For the text-containing cell, return its midpoint in [x, y] coordinate format. 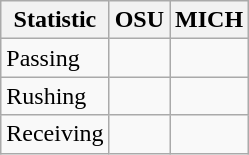
OSU [139, 20]
Receiving [55, 134]
MICH [210, 20]
Passing [55, 58]
Rushing [55, 96]
Statistic [55, 20]
